Find where the given text appears and provide that cell's center as (X, Y) coordinate. 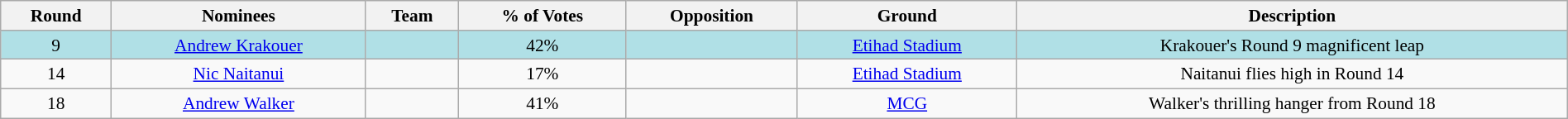
Nominees (239, 16)
Krakouer's Round 9 magnificent leap (1293, 45)
Naitanui flies high in Round 14 (1293, 74)
14 (56, 74)
Andrew Walker (239, 104)
17% (543, 74)
Ground (907, 16)
Walker's thrilling hanger from Round 18 (1293, 104)
Opposition (711, 16)
42% (543, 45)
Team (412, 16)
Description (1293, 16)
Round (56, 16)
Andrew Krakouer (239, 45)
% of Votes (543, 16)
9 (56, 45)
Nic Naitanui (239, 74)
18 (56, 104)
MCG (907, 104)
41% (543, 104)
